Determine the [x, y] coordinate at the center of the cell enclosing the given text.  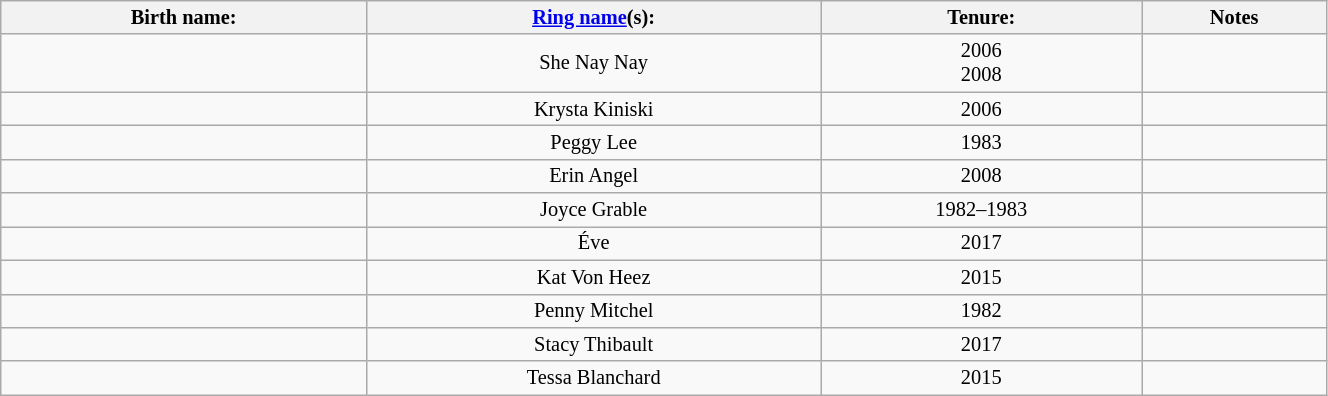
Joyce Grable [593, 210]
Penny Mitchel [593, 311]
Kat Von Heez [593, 277]
Tenure: [982, 17]
Erin Angel [593, 176]
1982–1983 [982, 210]
Éve [593, 243]
Tessa Blanchard [593, 378]
1982 [982, 311]
Peggy Lee [593, 142]
She Nay Nay [593, 63]
20062008 [982, 63]
1983 [982, 142]
Notes [1234, 17]
Birth name: [184, 17]
Ring name(s): [593, 17]
2006 [982, 109]
Stacy Thibault [593, 344]
2008 [982, 176]
Krysta Kiniski [593, 109]
